For the text-containing cell, return its midpoint in (X, Y) coordinate format. 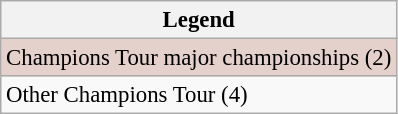
Champions Tour major championships (2) (199, 58)
Other Champions Tour (4) (199, 95)
Legend (199, 20)
